Output the [x, y] coordinate of the center of the cell containing the given text.  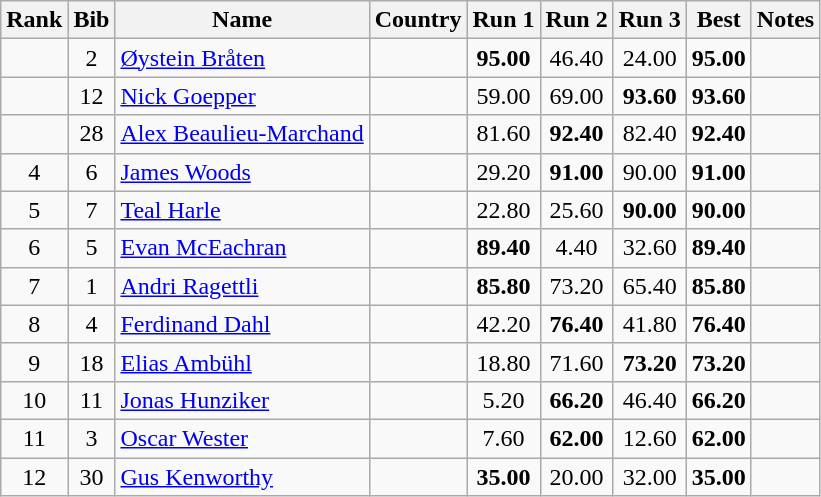
65.40 [650, 286]
18 [92, 362]
Jonas Hunziker [242, 400]
3 [92, 438]
12.60 [650, 438]
Notes [785, 20]
Name [242, 20]
Nick Goepper [242, 96]
82.40 [650, 134]
Best [718, 20]
Evan McEachran [242, 248]
32.00 [650, 477]
James Woods [242, 172]
2 [92, 58]
Run 1 [504, 20]
4.40 [576, 248]
Alex Beaulieu-Marchand [242, 134]
32.60 [650, 248]
30 [92, 477]
Øystein Bråten [242, 58]
Run 2 [576, 20]
Oscar Wester [242, 438]
7.60 [504, 438]
81.60 [504, 134]
29.20 [504, 172]
22.80 [504, 210]
Ferdinand Dahl [242, 324]
Teal Harle [242, 210]
18.80 [504, 362]
41.80 [650, 324]
69.00 [576, 96]
Rank [34, 20]
24.00 [650, 58]
Gus Kenworthy [242, 477]
Country [418, 20]
Bib [92, 20]
59.00 [504, 96]
71.60 [576, 362]
Run 3 [650, 20]
8 [34, 324]
Elias Ambühl [242, 362]
9 [34, 362]
5.20 [504, 400]
25.60 [576, 210]
28 [92, 134]
Andri Ragettli [242, 286]
42.20 [504, 324]
1 [92, 286]
20.00 [576, 477]
10 [34, 400]
